Detect which cell encompasses the target text, then output its [x, y] center coordinate. 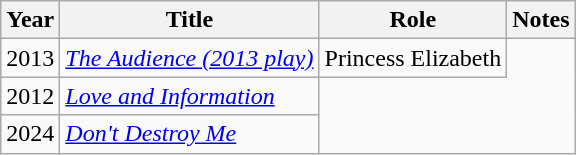
Year [30, 20]
The Audience (2013 play) [190, 58]
Title [190, 20]
Don't Destroy Me [190, 134]
Notes [541, 20]
2012 [30, 96]
2013 [30, 58]
Role [413, 20]
Love and Information [190, 96]
2024 [30, 134]
Princess Elizabeth [413, 58]
